Find where the given text appears and provide that cell's center as [X, Y] coordinate. 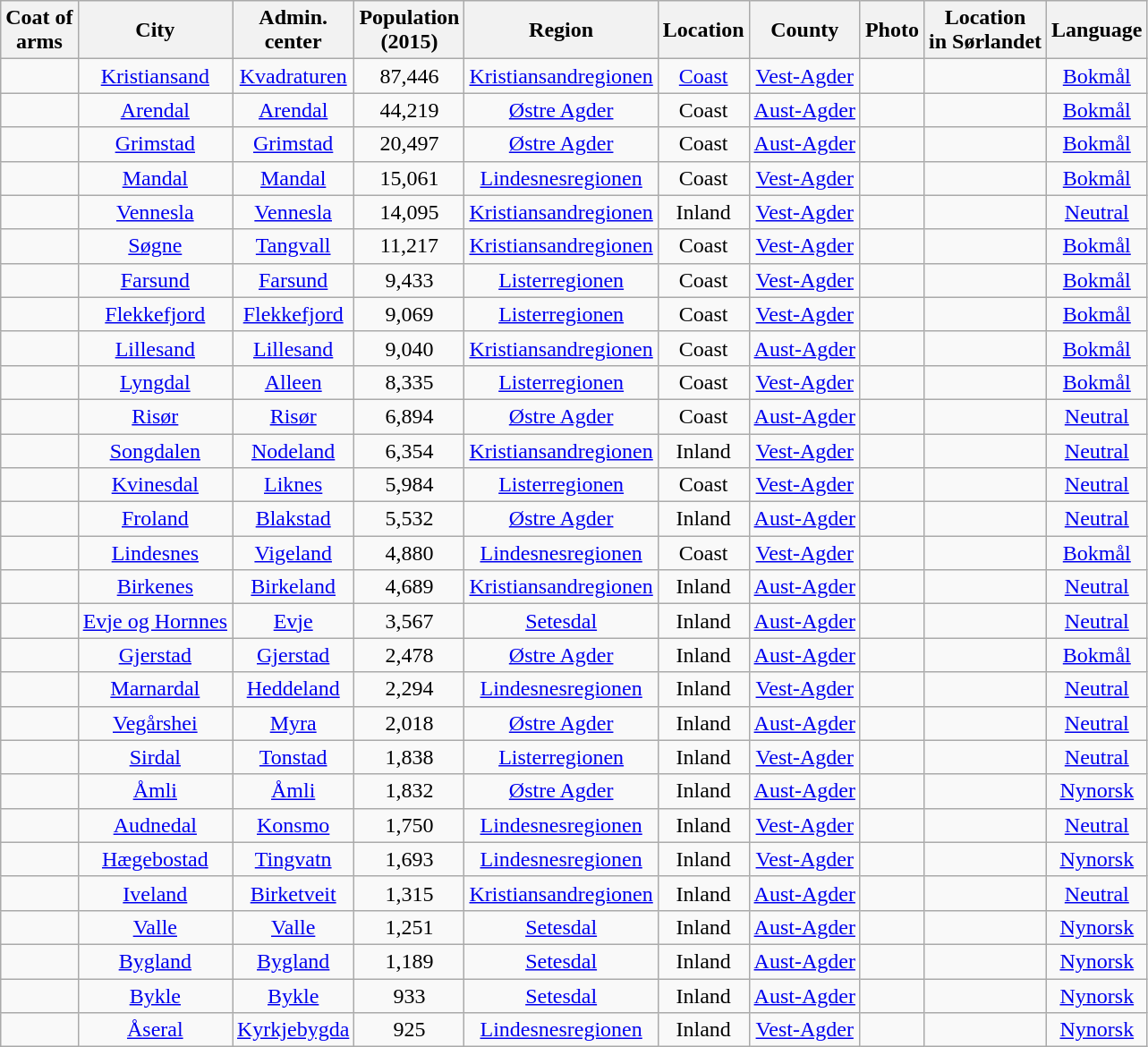
Marnardal [155, 689]
Evje og Hornnes [155, 621]
Population(2015) [410, 30]
Lyngdal [155, 382]
44,219 [410, 110]
Åseral [155, 1030]
Hægebostad [155, 859]
Lindesnes [155, 553]
Vigeland [293, 553]
Evje [293, 621]
Audnedal [155, 825]
6,354 [410, 450]
Iveland [155, 893]
Kvinesdal [155, 485]
Coat ofarms [39, 30]
Birketveit [293, 893]
Photo [891, 30]
5,532 [410, 519]
4,880 [410, 553]
Birkeland [293, 587]
20,497 [410, 144]
Birkenes [155, 587]
Vegårshei [155, 723]
2,478 [410, 655]
15,061 [410, 178]
2,018 [410, 723]
Tonstad [293, 757]
4,689 [410, 587]
Heddeland [293, 689]
Kyrkjebygda [293, 1030]
Blakstad [293, 519]
Sirdal [155, 757]
Myra [293, 723]
9,433 [410, 280]
1,693 [410, 859]
6,894 [410, 416]
8,335 [410, 382]
1,838 [410, 757]
11,217 [410, 246]
Tangvall [293, 246]
5,984 [410, 485]
14,095 [410, 212]
Tingvatn [293, 859]
87,446 [410, 76]
1,750 [410, 825]
Location [703, 30]
Location in Sørlandet [984, 30]
1,189 [410, 961]
Kristiansand [155, 76]
Alleen [293, 382]
Admin.center [293, 30]
Liknes [293, 485]
Region [561, 30]
3,567 [410, 621]
1,832 [410, 791]
933 [410, 996]
Language [1097, 30]
9,040 [410, 348]
2,294 [410, 689]
County [804, 30]
9,069 [410, 314]
1,315 [410, 893]
Søgne [155, 246]
Songdalen [155, 450]
925 [410, 1030]
1,251 [410, 927]
Nodeland [293, 450]
Konsmo [293, 825]
Froland [155, 519]
Kvadraturen [293, 76]
City [155, 30]
